Return [X, Y] of the center of cell containing provided text 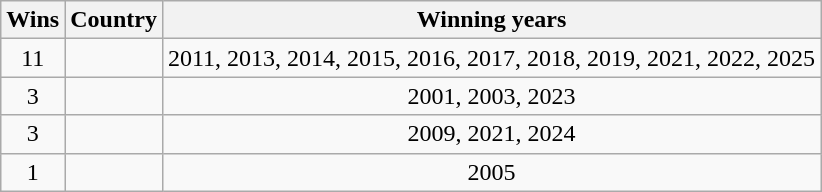
1 [33, 172]
2011, 2013, 2014, 2015, 2016, 2017, 2018, 2019, 2021, 2022, 2025 [491, 58]
11 [33, 58]
Country [114, 20]
Winning years [491, 20]
2009, 2021, 2024 [491, 134]
2005 [491, 172]
Wins [33, 20]
2001, 2003, 2023 [491, 96]
